Capture the cell that displays the provided text and extract its [x, y] central coordinate. 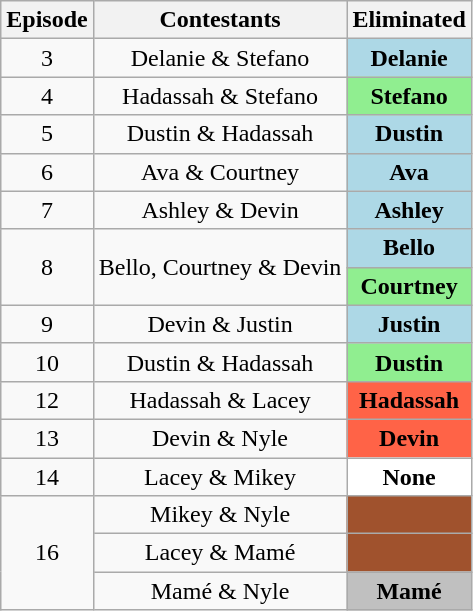
Devin & Nyle [220, 438]
6 [47, 172]
10 [47, 362]
Hadassah [409, 400]
Delanie & Stefano [220, 58]
Bello, Courtney & Devin [220, 267]
4 [47, 96]
Mamé [409, 591]
Justin [409, 324]
Hadassah & Stefano [220, 96]
13 [47, 438]
Ashley [409, 210]
3 [47, 58]
12 [47, 400]
Devin [409, 438]
Contestants [220, 20]
Episode [47, 20]
Hadassah & Lacey [220, 400]
Ava & Courtney [220, 172]
Ashley & Devin [220, 210]
Courtney [409, 286]
14 [47, 477]
Mikey & Nyle [220, 515]
Lacey & Mikey [220, 477]
5 [47, 134]
Bello [409, 248]
Ava [409, 172]
9 [47, 324]
None [409, 477]
7 [47, 210]
Delanie [409, 58]
Lacey & Mamé [220, 553]
Eliminated [409, 20]
8 [47, 267]
Stefano [409, 96]
Devin & Justin [220, 324]
Mamé & Nyle [220, 591]
16 [47, 553]
